Extract the [X, Y] coordinate from the center of the cell holding the provided text.  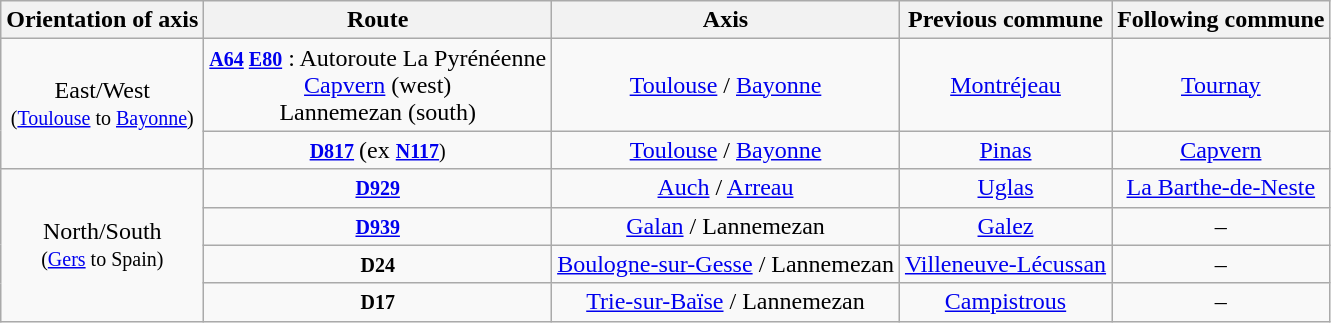
Route [378, 20]
Montréjeau [1005, 85]
Pinas [1005, 150]
Boulogne-sur-Gesse / Lannemezan [726, 264]
Axis [726, 20]
Galan / Lannemezan [726, 226]
North/South(Gers to Spain) [102, 245]
Trie-sur-Baïse / Lannemezan [726, 302]
Uglas [1005, 188]
D24 [378, 264]
Tournay [1221, 85]
Following commune [1221, 20]
Capvern [1221, 150]
D817 (ex N117) [378, 150]
D929 [378, 188]
Villeneuve-Lécussan [1005, 264]
A64 E80 : Autoroute La Pyrénéenne Capvern (west) Lannemezan (south) [378, 85]
La Barthe-de-Neste [1221, 188]
Previous commune [1005, 20]
D939 [378, 226]
Campistrous [1005, 302]
Galez [1005, 226]
East/West(Toulouse to Bayonne) [102, 104]
Auch / Arreau [726, 188]
D17 [378, 302]
Orientation of axis [102, 20]
